From the cell containing the given text, extract its center point as (X, Y) coordinate. 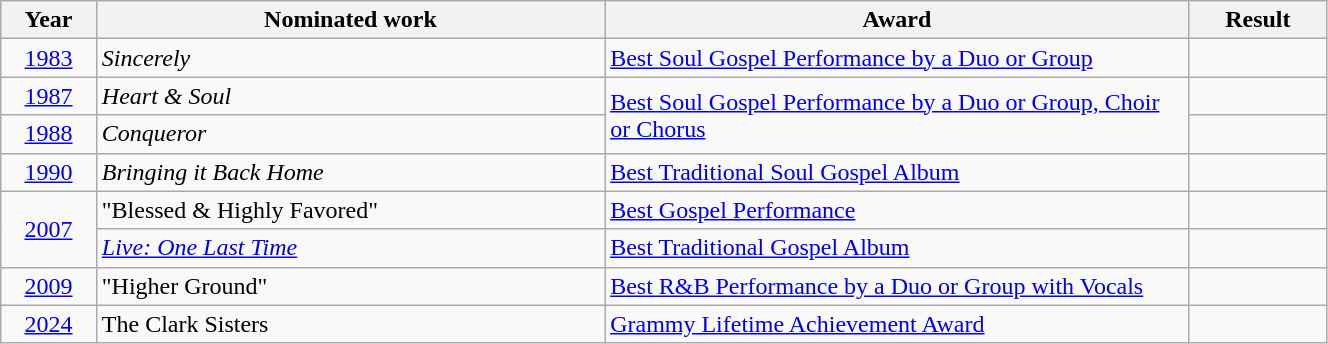
Best Soul Gospel Performance by a Duo or Group, Choir or Chorus (898, 115)
1990 (49, 172)
Heart & Soul (350, 96)
"Blessed & Highly Favored" (350, 210)
Award (898, 20)
Live: One Last Time (350, 248)
Sincerely (350, 58)
2024 (49, 324)
2009 (49, 286)
1983 (49, 58)
The Clark Sisters (350, 324)
Year (49, 20)
Best Traditional Soul Gospel Album (898, 172)
Nominated work (350, 20)
Best Traditional Gospel Album (898, 248)
2007 (49, 229)
1988 (49, 134)
Bringing it Back Home (350, 172)
Best R&B Performance by a Duo or Group with Vocals (898, 286)
Result (1258, 20)
Conqueror (350, 134)
"Higher Ground" (350, 286)
1987 (49, 96)
Best Gospel Performance (898, 210)
Grammy Lifetime Achievement Award (898, 324)
Best Soul Gospel Performance by a Duo or Group (898, 58)
